From the cell containing the given text, extract its center point as (X, Y) coordinate. 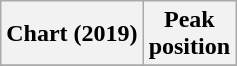
Peakposition (189, 34)
Chart (2019) (72, 34)
